Scan for the cell matching the given text and deliver its [x, y] coordinate at center. 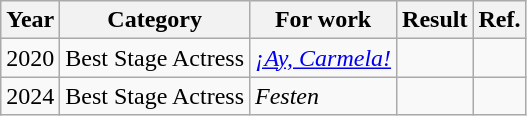
2020 [30, 58]
Year [30, 20]
Festen [324, 96]
Result [435, 20]
¡Ay, Carmela! [324, 58]
Ref. [500, 20]
Category [155, 20]
2024 [30, 96]
For work [324, 20]
